Return (X, Y) of the center of cell containing provided text 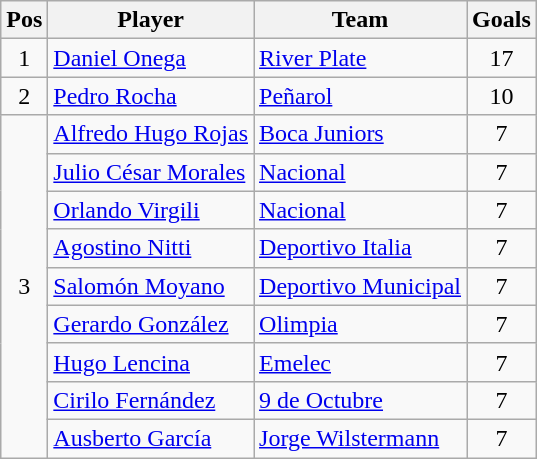
Emelec (360, 362)
Cirilo Fernández (151, 400)
Team (360, 20)
Deportivo Municipal (360, 286)
3 (24, 286)
Orlando Virgili (151, 210)
Salomón Moyano (151, 286)
Ausberto García (151, 438)
River Plate (360, 58)
Jorge Wilstermann (360, 438)
9 de Octubre (360, 400)
1 (24, 58)
Pedro Rocha (151, 96)
10 (502, 96)
Deportivo Italia (360, 248)
Julio César Morales (151, 172)
Peñarol (360, 96)
Alfredo Hugo Rojas (151, 134)
17 (502, 58)
Player (151, 20)
2 (24, 96)
Agostino Nitti (151, 248)
Boca Juniors (360, 134)
Daniel Onega (151, 58)
Gerardo González (151, 324)
Goals (502, 20)
Olimpia (360, 324)
Hugo Lencina (151, 362)
Pos (24, 20)
